Provide the [x, y] coordinate of the cell's center where the given text is located.  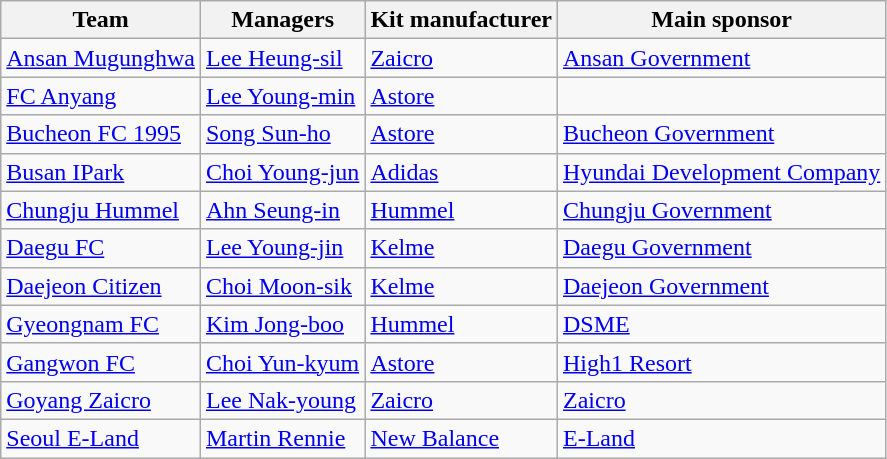
High1 Resort [721, 362]
DSME [721, 324]
Team [101, 20]
Choi Young-jun [282, 172]
Daegu FC [101, 248]
Lee Young-min [282, 96]
Ansan Government [721, 58]
Martin Rennie [282, 438]
Gyeongnam FC [101, 324]
Adidas [462, 172]
Choi Yun-kyum [282, 362]
Choi Moon-sik [282, 286]
Kit manufacturer [462, 20]
Daejeon Citizen [101, 286]
Chungju Hummel [101, 210]
Kim Jong-boo [282, 324]
Busan IPark [101, 172]
Song Sun-ho [282, 134]
Ahn Seung-in [282, 210]
Managers [282, 20]
Lee Nak-young [282, 400]
Daejeon Government [721, 286]
Lee Heung-sil [282, 58]
Seoul E-Land [101, 438]
Ansan Mugunghwa [101, 58]
Gangwon FC [101, 362]
FC Anyang [101, 96]
Hyundai Development Company [721, 172]
Bucheon Government [721, 134]
Lee Young-jin [282, 248]
E-Land [721, 438]
New Balance [462, 438]
Daegu Government [721, 248]
Goyang Zaicro [101, 400]
Main sponsor [721, 20]
Chungju Government [721, 210]
Bucheon FC 1995 [101, 134]
